Output the (X, Y) coordinate of the center of the cell containing the given text.  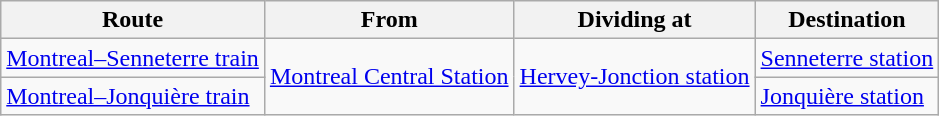
Route (133, 20)
Jonquière station (847, 96)
Montreal–Senneterre train (133, 58)
Hervey-Jonction station (634, 77)
Senneterre station (847, 58)
From (389, 20)
Destination (847, 20)
Dividing at (634, 20)
Montreal–Jonquière train (133, 96)
Montreal Central Station (389, 77)
